Locate the cell with the specified text and output its [X, Y] center coordinate. 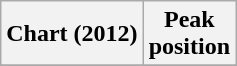
Peakposition [189, 34]
Chart (2012) [72, 34]
